Capture the cell that displays the provided text and extract its [x, y] central coordinate. 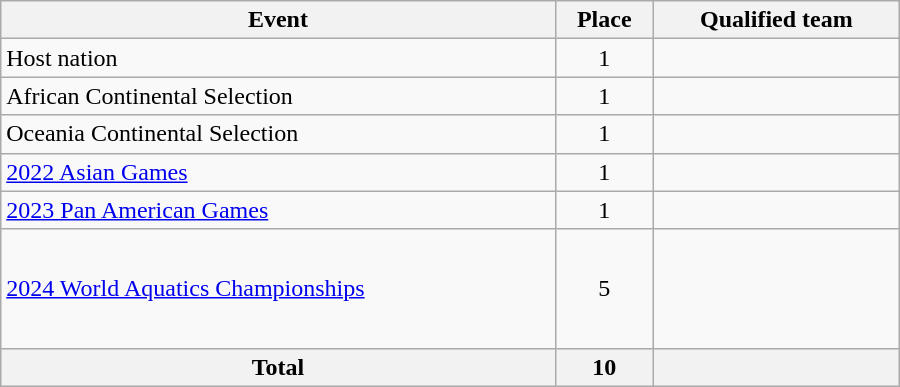
Event [278, 20]
Host nation [278, 58]
2022 Asian Games [278, 172]
Oceania Continental Selection [278, 134]
Qualified team [777, 20]
5 [604, 288]
2023 Pan American Games [278, 210]
10 [604, 367]
African Continental Selection [278, 96]
Total [278, 367]
2024 World Aquatics Championships [278, 288]
Place [604, 20]
